Provide the [X, Y] coordinate of the cell's center where the given text is located.  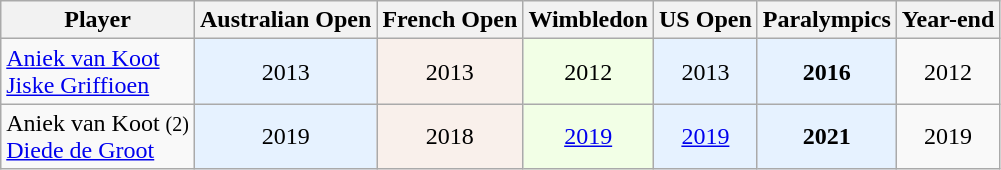
Australian Open [285, 20]
2018 [450, 136]
Wimbledon [588, 20]
Player [98, 20]
French Open [450, 20]
Aniek van Koot (2) Diede de Groot [98, 136]
US Open [706, 20]
Paralympics [826, 20]
2021 [826, 136]
Aniek van Koot Jiske Griffioen [98, 72]
Year-end [948, 20]
2016 [826, 72]
